Extract the [X, Y] coordinate from the center of the cell holding the provided text.  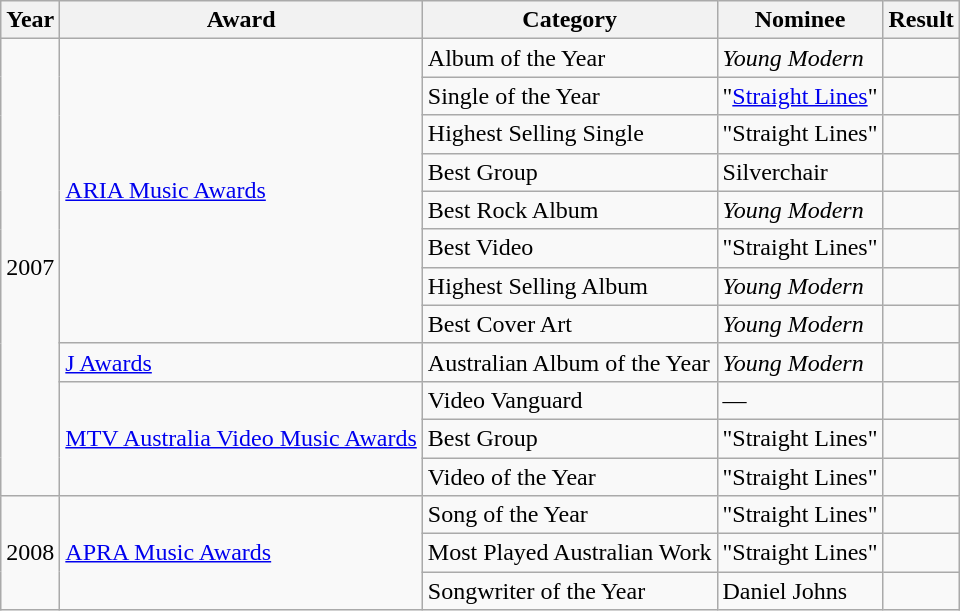
Best Rock Album [570, 210]
APRA Music Awards [242, 553]
2008 [30, 553]
Highest Selling Single [570, 134]
Australian Album of the Year [570, 362]
Most Played Australian Work [570, 553]
Best Cover Art [570, 324]
Album of the Year [570, 58]
Year [30, 20]
Song of the Year [570, 515]
J Awards [242, 362]
— [800, 400]
Video Vanguard [570, 400]
MTV Australia Video Music Awards [242, 438]
Award [242, 20]
Nominee [800, 20]
Video of the Year [570, 477]
Result [921, 20]
Single of the Year [570, 96]
Best Video [570, 248]
Silverchair [800, 172]
Daniel Johns [800, 591]
2007 [30, 268]
Category [570, 20]
Highest Selling Album [570, 286]
ARIA Music Awards [242, 191]
Songwriter of the Year [570, 591]
